Provide the (X, Y) coordinate of the cell's center where the given text is located.  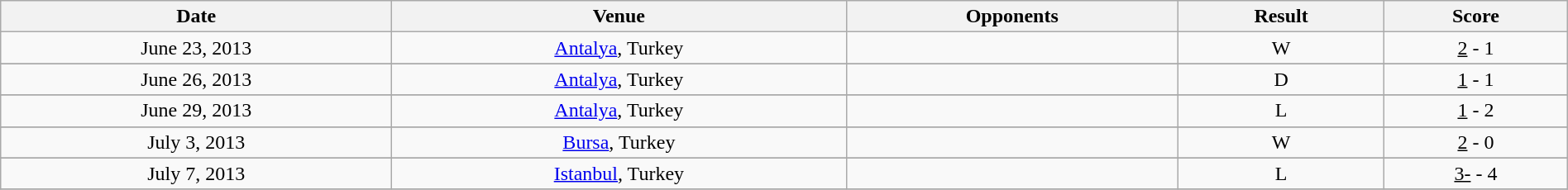
Score (1476, 17)
D (1280, 79)
July 7, 2013 (197, 173)
June 26, 2013 (197, 79)
3- - 4 (1476, 173)
Istanbul, Turkey (619, 173)
1 - 2 (1476, 111)
1 - 1 (1476, 79)
Bursa, Turkey (619, 142)
July 3, 2013 (197, 142)
Opponents (1012, 17)
Date (197, 17)
2 - 1 (1476, 48)
June 23, 2013 (197, 48)
June 29, 2013 (197, 111)
Result (1280, 17)
Venue (619, 17)
2 - 0 (1476, 142)
